Identify which cell holds the provided text, then report its (x, y) central coordinate. 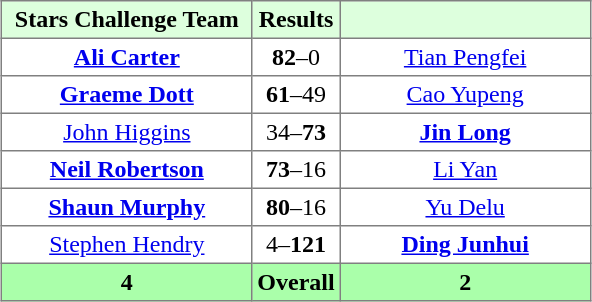
4 (127, 282)
34–73 (296, 132)
Results (296, 20)
Jin Long (465, 132)
Cao Yupeng (465, 95)
Graeme Dott (127, 95)
4–121 (296, 245)
Shaun Murphy (127, 207)
82–0 (296, 57)
Tian Pengfei (465, 57)
Neil Robertson (127, 170)
73–16 (296, 170)
80–16 (296, 207)
Ding Junhui (465, 245)
Stephen Hendry (127, 245)
John Higgins (127, 132)
Overall (296, 282)
Ali Carter (127, 57)
Li Yan (465, 170)
Yu Delu (465, 207)
61–49 (296, 95)
Stars Challenge Team (127, 20)
2 (465, 282)
